Extract the [x, y] coordinate from the center of the cell holding the provided text.  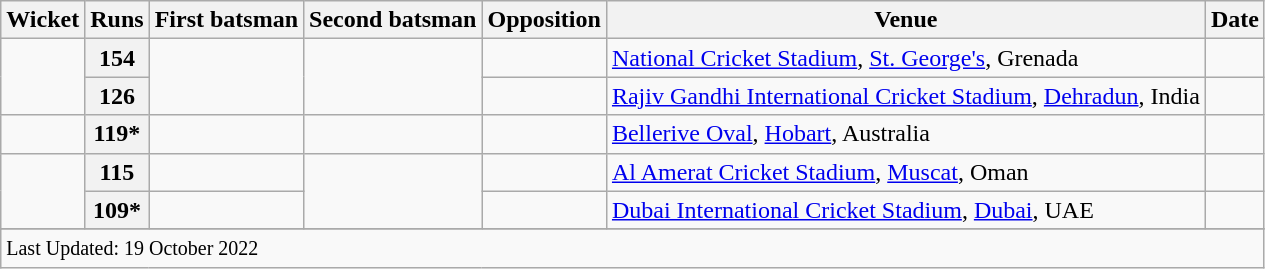
Rajiv Gandhi International Cricket Stadium, Dehradun, India [906, 96]
115 [117, 172]
Second batsman [393, 20]
Al Amerat Cricket Stadium, Muscat, Oman [906, 172]
Bellerive Oval, Hobart, Australia [906, 134]
Dubai International Cricket Stadium, Dubai, UAE [906, 210]
154 [117, 58]
119* [117, 134]
National Cricket Stadium, St. George's, Grenada [906, 58]
Opposition [544, 20]
Date [1234, 20]
Wicket [43, 20]
First batsman [226, 20]
Last Updated: 19 October 2022 [633, 248]
126 [117, 96]
Venue [906, 20]
Runs [117, 20]
109* [117, 210]
